Identify which cell holds the provided text, then report its [X, Y] central coordinate. 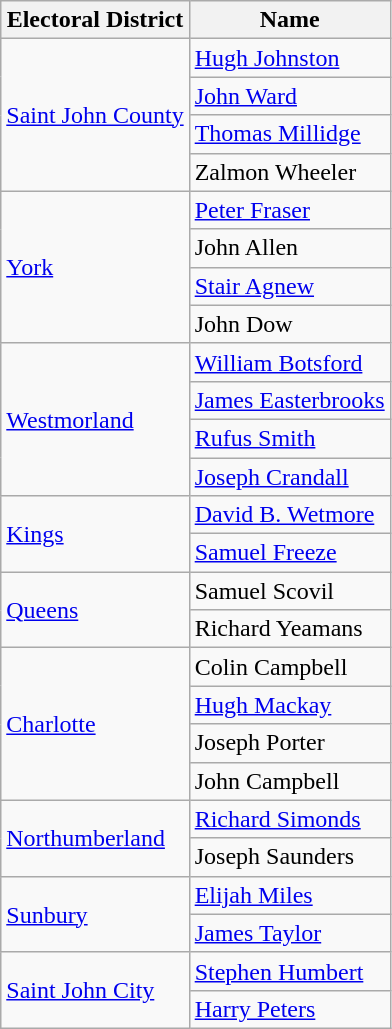
Richard Simonds [290, 819]
Samuel Scovil [290, 591]
Kings [95, 534]
Saint John City [95, 990]
John Ward [290, 96]
Name [290, 20]
Colin Campbell [290, 667]
Charlotte [95, 724]
Joseph Crandall [290, 477]
Harry Peters [290, 1009]
Stair Agnew [290, 286]
Richard Yeamans [290, 629]
Northumberland [95, 838]
John Dow [290, 324]
John Campbell [290, 781]
Sunbury [95, 914]
James Taylor [290, 933]
Queens [95, 610]
David B. Wetmore [290, 515]
Hugh Johnston [290, 58]
Hugh Mackay [290, 705]
Elijah Miles [290, 895]
Joseph Porter [290, 743]
Peter Fraser [290, 210]
James Easterbrooks [290, 400]
John Allen [290, 248]
Electoral District [95, 20]
Saint John County [95, 115]
Westmorland [95, 419]
Rufus Smith [290, 438]
Stephen Humbert [290, 971]
Joseph Saunders [290, 857]
York [95, 267]
Zalmon Wheeler [290, 172]
William Botsford [290, 362]
Samuel Freeze [290, 553]
Thomas Millidge [290, 134]
